Locate the cell with the specified text and output its (X, Y) center coordinate. 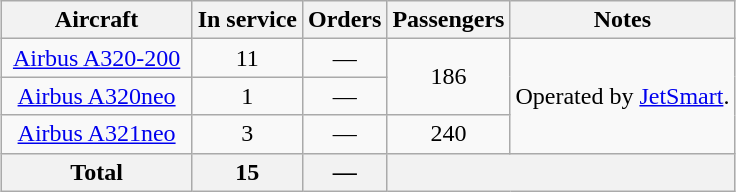
Airbus A320neo (96, 96)
11 (247, 58)
186 (448, 77)
Notes (622, 20)
Passengers (448, 20)
1 (247, 96)
Airbus A320-200 (96, 58)
Aircraft (96, 20)
In service (247, 20)
15 (247, 172)
Total (96, 172)
3 (247, 134)
240 (448, 134)
Operated by JetSmart. (622, 96)
Airbus A321neo (96, 134)
Orders (344, 20)
